Return the (x, y) coordinate for the center point of the cell that contains the specified text.  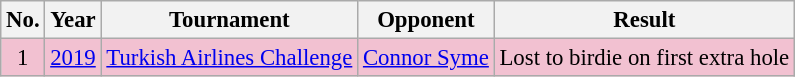
Result (644, 20)
Connor Syme (426, 58)
Lost to birdie on first extra hole (644, 58)
Year (73, 20)
No. (23, 20)
Opponent (426, 20)
Turkish Airlines Challenge (230, 58)
2019 (73, 58)
Tournament (230, 20)
1 (23, 58)
